Return the (X, Y) coordinate for the center point of the cell that contains the specified text.  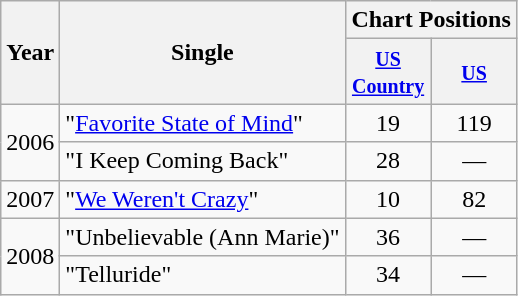
36 (388, 237)
"Favorite State of Mind" (202, 123)
US Country (388, 72)
"We Weren't Crazy" (202, 199)
19 (388, 123)
"I Keep Coming Back" (202, 161)
2008 (30, 256)
2006 (30, 142)
119 (474, 123)
2007 (30, 199)
28 (388, 161)
Chart Positions (431, 20)
"Unbelievable (Ann Marie)" (202, 237)
10 (388, 199)
"Telluride" (202, 275)
82 (474, 199)
34 (388, 275)
US (474, 72)
Single (202, 52)
Year (30, 52)
